Output the (X, Y) coordinate of the center of the cell containing the given text.  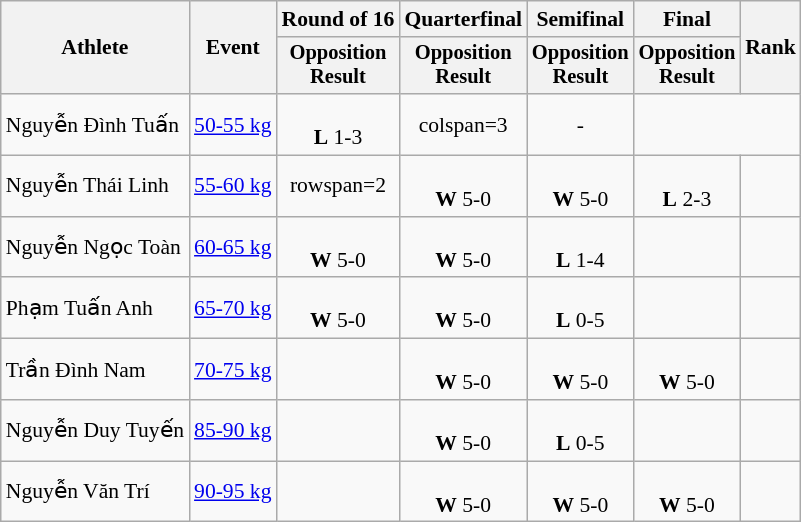
L 1-4 (580, 248)
Nguyễn Duy Tuyến (95, 430)
70-75 kg (232, 370)
Nguyễn Văn Trí (95, 492)
Round of 16 (338, 19)
90-95 kg (232, 492)
- (580, 124)
Final (688, 19)
Phạm Tuấn Anh (95, 308)
65-70 kg (232, 308)
Athlete (95, 48)
Nguyễn Thái Linh (95, 186)
Trần Đình Nam (95, 370)
Rank (770, 48)
Event (232, 48)
colspan=3 (463, 124)
Nguyễn Đình Tuấn (95, 124)
55-60 kg (232, 186)
L 2-3 (688, 186)
L 1-3 (338, 124)
Quarterfinal (463, 19)
60-65 kg (232, 248)
Semifinal (580, 19)
rowspan=2 (338, 186)
50-55 kg (232, 124)
Nguyễn Ngọc Toàn (95, 248)
85-90 kg (232, 430)
